Pinpoint the cell where the given text exists, returning its [X, Y] midpoint coordinate. 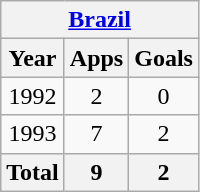
1992 [33, 96]
Apps [96, 58]
Total [33, 172]
Goals [164, 58]
1993 [33, 134]
0 [164, 96]
9 [96, 172]
7 [96, 134]
Brazil [100, 20]
Year [33, 58]
